From the cell containing the given text, extract its center point as [x, y] coordinate. 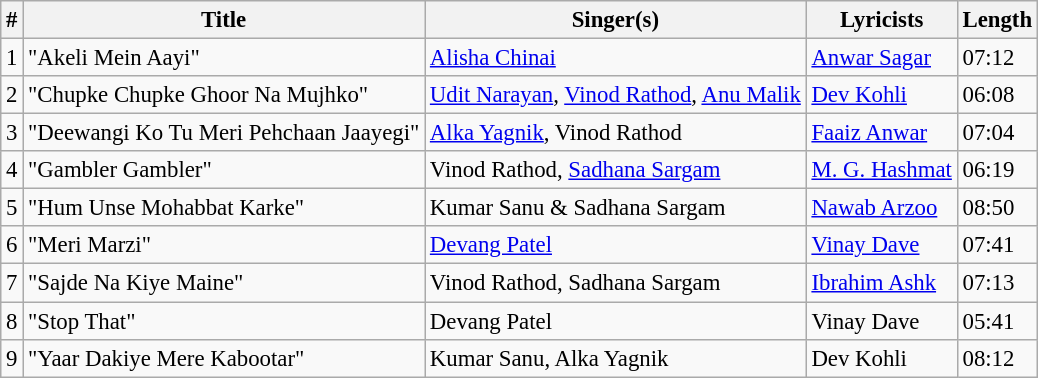
M. G. Hashmat [882, 170]
"Stop That" [224, 321]
"Sajde Na Kiye Maine" [224, 283]
# [12, 20]
06:08 [997, 95]
06:19 [997, 170]
"Deewangi Ko Tu Meri Pehchaan Jaayegi" [224, 133]
"Gambler Gambler" [224, 170]
Lyricists [882, 20]
07:12 [997, 58]
Alka Yagnik, Vinod Rathod [616, 133]
Faaiz Anwar [882, 133]
07:04 [997, 133]
Anwar Sagar [882, 58]
Singer(s) [616, 20]
08:50 [997, 208]
05:41 [997, 321]
9 [12, 358]
Kumar Sanu & Sadhana Sargam [616, 208]
Kumar Sanu, Alka Yagnik [616, 358]
Nawab Arzoo [882, 208]
Title [224, 20]
6 [12, 245]
Ibrahim Ashk [882, 283]
"Yaar Dakiye Mere Kabootar" [224, 358]
2 [12, 95]
Length [997, 20]
"Meri Marzi" [224, 245]
07:13 [997, 283]
5 [12, 208]
Udit Narayan, Vinod Rathod, Anu Malik [616, 95]
7 [12, 283]
07:41 [997, 245]
Alisha Chinai [616, 58]
"Hum Unse Mohabbat Karke" [224, 208]
"Chupke Chupke Ghoor Na Mujhko" [224, 95]
"Akeli Mein Aayi" [224, 58]
8 [12, 321]
1 [12, 58]
08:12 [997, 358]
4 [12, 170]
3 [12, 133]
